Capture the cell that displays the provided text and extract its (x, y) central coordinate. 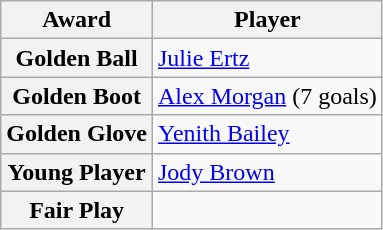
Yenith Bailey (267, 134)
Player (267, 20)
Julie Ertz (267, 58)
Golden Glove (77, 134)
Alex Morgan (7 goals) (267, 96)
Jody Brown (267, 172)
Young Player (77, 172)
Golden Ball (77, 58)
Award (77, 20)
Fair Play (77, 210)
Golden Boot (77, 96)
